Provide the (X, Y) coordinate of the cell's center where the given text is located.  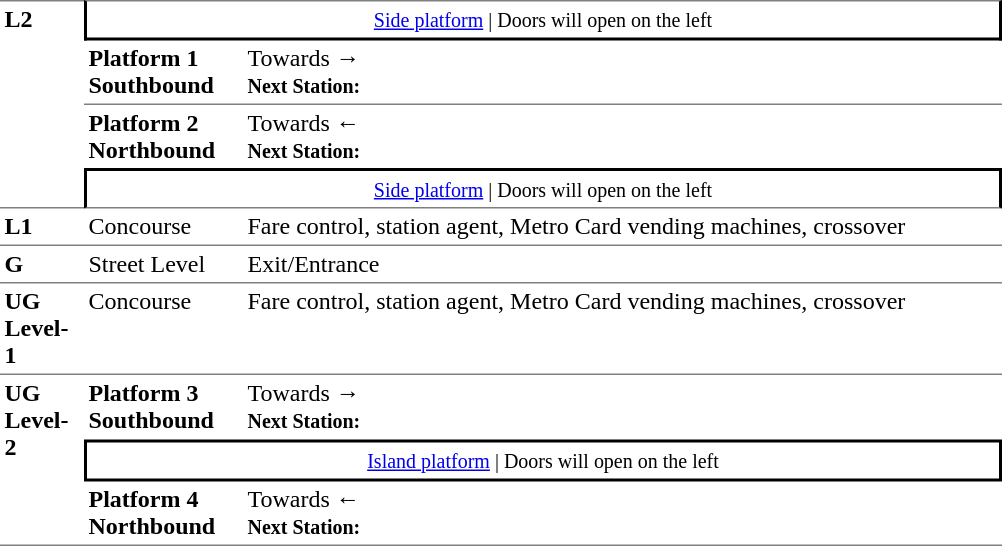
Exit/Entrance (622, 264)
UG Level-1 (42, 330)
Platform 4Northbound (164, 514)
UG Level-2 (42, 460)
Platform 3Southbound (164, 407)
G (42, 264)
Platform 2Northbound (164, 136)
Island platform | Doors will open on the left (543, 461)
L1 (42, 226)
L2 (42, 104)
Platform 1Southbound (164, 72)
Street Level (164, 264)
